Return the [X, Y] coordinate for the center point of the cell that contains the specified text.  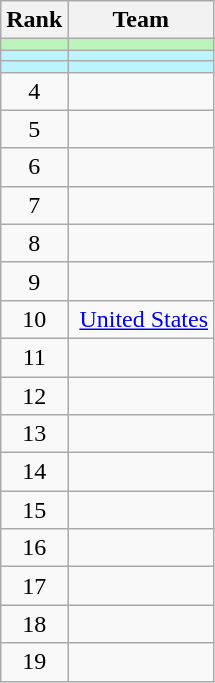
16 [34, 548]
7 [34, 205]
10 [34, 319]
9 [34, 281]
5 [34, 129]
18 [34, 624]
6 [34, 167]
11 [34, 357]
14 [34, 472]
19 [34, 662]
13 [34, 434]
Rank [34, 20]
United States [141, 319]
4 [34, 91]
15 [34, 510]
8 [34, 243]
17 [34, 586]
Team [141, 20]
12 [34, 395]
